Pinpoint the cell where the given text exists, returning its [x, y] midpoint coordinate. 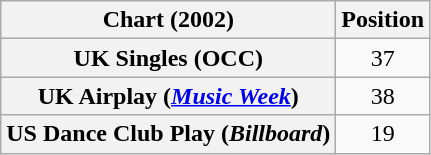
37 [383, 58]
US Dance Club Play (Billboard) [168, 134]
19 [383, 134]
UK Airplay (Music Week) [168, 96]
38 [383, 96]
Chart (2002) [168, 20]
UK Singles (OCC) [168, 58]
Position [383, 20]
